Pinpoint the cell where the given text exists, returning its (x, y) midpoint coordinate. 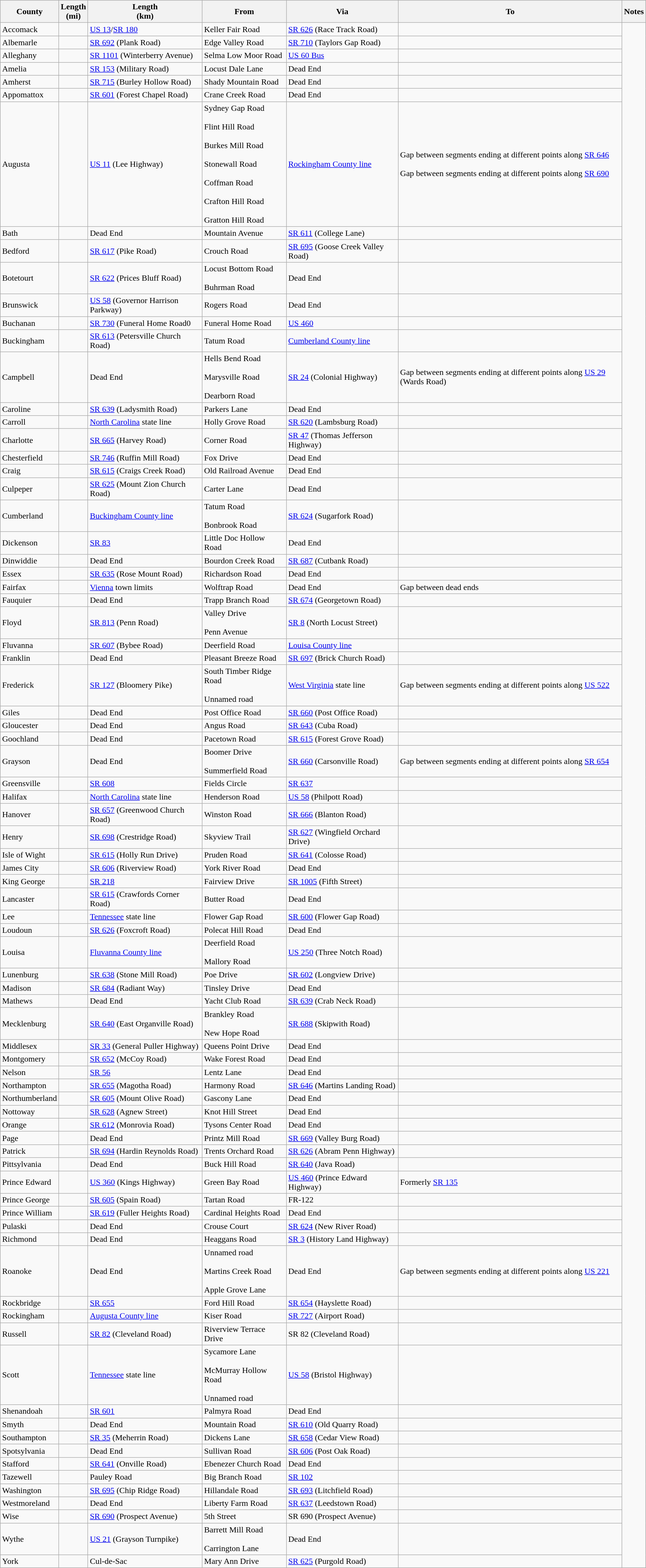
Rockingham County line (342, 164)
Nelson (30, 1072)
Holly Grove Road (244, 422)
Hillandale Road (244, 1490)
SR 127 (Bloomery Pike) (145, 686)
SR 628 (Agnew Street) (145, 1112)
Gap between segments ending at different points along US 29 (Wards Road) (510, 377)
US 250 (Three Notch Road) (342, 952)
Old Railroad Avenue (244, 471)
West Virginia state line (342, 686)
Tinsley Drive (244, 988)
SR 641 (Onville Road) (145, 1464)
SR 715 (Burley Hollow Road) (145, 82)
SR 607 (Bybee Road) (145, 645)
Louisa County line (342, 645)
SR 33 (General Puller Highway) (145, 1046)
SR 83 (145, 543)
SR 600 (Flower Gap Road) (342, 917)
Rockingham (30, 1316)
Length(mi) (73, 12)
Lancaster (30, 899)
SR 56 (145, 1072)
Appomattox (30, 95)
Pleasant Breeze Road (244, 658)
Yacht Club Road (244, 1001)
Sydney Gap RoadFlint Hill RoadBurkes Mill RoadStonewall RoadCoffman RoadCrafton Hill RoadGratton Hill Road (244, 164)
Brankley RoadNew Hope Road (244, 1024)
Carter Lane (244, 489)
York (30, 1561)
SR 606 (Post Oak Road) (342, 1451)
Big Branch Road (244, 1477)
Poe Drive (244, 975)
Deerfield RoadMallory Road (244, 952)
Barrett Mill RoadCarrington Lane (244, 1539)
Tartan Road (244, 1200)
US 58 (Philpott Road) (342, 797)
SR 606 (Riverview Road) (145, 868)
Charlotte (30, 440)
SR 612 (Monrovia Road) (145, 1125)
Bourdon Creek Road (244, 561)
SR 697 (Brick Church Road) (342, 658)
SR 660 (Carsonville Road) (342, 761)
SR 605 (Mount Olive Road) (145, 1098)
SR 615 (Forest Grove Road) (342, 739)
Cul-de-Sac (145, 1561)
SR 665 (Harvey Road) (145, 440)
Orange (30, 1125)
Cumberland County line (342, 341)
Lentz Lane (244, 1072)
Cardinal Heights Road (244, 1213)
Botetourt (30, 278)
Ford Hill Road (244, 1303)
Formerly SR 135 (510, 1182)
Patrick (30, 1151)
Crouse Court (244, 1226)
Butter Road (244, 899)
SR 813 (Penn Road) (145, 622)
Winston Road (244, 815)
SR 687 (Cutbank Road) (342, 561)
Green Bay Road (244, 1182)
SR 674 (Georgetown Road) (342, 600)
SR 655 (145, 1303)
SR 625 (Mount Zion Church Road) (145, 489)
SR 608 (145, 784)
SR 626 (Race Track Road) (342, 29)
Tatum RoadBonbrook Road (244, 516)
SR 605 (Spain Road) (145, 1200)
SR 666 (Blanton Road) (342, 815)
Crane Creek Road (244, 95)
Hells Bend RoadMarysville RoadDearborn Road (244, 377)
SR 624 (Sugarfork Road) (342, 516)
Culpeper (30, 489)
Tysons Center Road (244, 1125)
Halifax (30, 797)
Washington (30, 1490)
SR 727 (Airport Road) (342, 1316)
Carroll (30, 422)
SR 655 (Magotha Road) (145, 1085)
Amelia (30, 69)
Little Doc Hollow Road (244, 543)
Vienna town limits (145, 587)
To (510, 12)
Mecklenburg (30, 1024)
SR 24 (Colonial Highway) (342, 377)
Unnamed roadMartins Creek RoadApple Grove Lane (244, 1271)
Fairview Drive (244, 881)
Gap between segments ending at different points along US 522 (510, 686)
SR 615 (Holly Run Drive) (145, 855)
US 13/SR 180 (145, 29)
Gap between segments ending at different points along US 221 (510, 1271)
Via (342, 12)
US 460 (Prince Edward Highway) (342, 1182)
SR 35 (Meherrin Road) (145, 1438)
Rogers Road (244, 305)
Post Office Road (244, 713)
Pruden Road (244, 855)
South Timber Ridge RoadUnnamed road (244, 686)
James City (30, 868)
Printz Mill Road (244, 1138)
SR 643 (Cuba Road) (342, 726)
Gap between dead ends (510, 587)
Scott (30, 1375)
SR 730 (Funeral Home Road0 (145, 323)
Palmyra Road (244, 1411)
SR 622 (Prices Bluff Road) (145, 278)
Fluvanna County line (145, 952)
Lunenburg (30, 975)
SR 693 (Litchfield Road) (342, 1490)
Gap between segments ending at different points along SR 654 (510, 761)
Floyd (30, 622)
SR 695 (Goose Creek Valley Road) (342, 251)
Wise (30, 1517)
Prince Edward (30, 1182)
Kiser Road (244, 1316)
Liberty Farm Road (244, 1503)
SR 615 (Crawfords Corner Road) (145, 899)
Amherst (30, 82)
Pittsylvania (30, 1164)
Sullivan Road (244, 1451)
Montgomery (30, 1059)
Grayson (30, 761)
SR 617 (Pike Road) (145, 251)
Gloucester (30, 726)
York River Road (244, 868)
Hanover (30, 815)
Trapp Branch Road (244, 600)
SR 610 (Old Quarry Road) (342, 1424)
Cumberland (30, 516)
SR 639 (Crab Neck Road) (342, 1001)
SR 652 (McCoy Road) (145, 1059)
US 11 (Lee Highway) (145, 164)
Stafford (30, 1464)
SR 153 (Military Road) (145, 69)
Fairfax (30, 587)
Henderson Road (244, 797)
County (30, 12)
US 60 Bus (342, 56)
US 58 (Governor Harrison Parkway) (145, 305)
Essex (30, 574)
Deerfield Road (244, 645)
Fluvanna (30, 645)
Loudoun (30, 930)
SR 638 (Stone Mill Road) (145, 975)
SR 639 (Ladysmith Road) (145, 409)
Augusta County line (145, 1316)
Shenandoah (30, 1411)
Mathews (30, 1001)
Middlesex (30, 1046)
Augusta (30, 164)
Mountain Road (244, 1424)
SR 615 (Craigs Creek Road) (145, 471)
US 360 (Kings Highway) (145, 1182)
Funeral Home Road (244, 323)
SR 625 (Purgold Road) (342, 1561)
SR 1101 (Winterberry Avenue) (145, 56)
Richardson Road (244, 574)
Spotsylvania (30, 1451)
SR 102 (342, 1477)
SR 1005 (Fifth Street) (342, 881)
Notes (634, 12)
Keller Fair Road (244, 29)
Ebenezer Church Road (244, 1464)
SR 619 (Fuller Heights Road) (145, 1213)
SR 637 (342, 784)
Gascony Lane (244, 1098)
Nottoway (30, 1112)
Mountain Avenue (244, 233)
Buck Hill Road (244, 1164)
Russell (30, 1334)
SR 47 (Thomas Jefferson Highway) (342, 440)
Fox Drive (244, 458)
SR 620 (Lambsburg Road) (342, 422)
Craig (30, 471)
Caroline (30, 409)
SR 710 (Taylors Gap Road) (342, 42)
Buchanan (30, 323)
SR 641 (Colosse Road) (342, 855)
Bedford (30, 251)
SR 601 (145, 1411)
Locust Dale Lane (244, 69)
SR 637 (Leedstown Road) (342, 1503)
SR 694 (Hardin Reynolds Road) (145, 1151)
Goochland (30, 739)
Tatum Road (244, 341)
SR 627 (Wingfield Orchard Drive) (342, 837)
SR 601 (Forest Chapel Road) (145, 95)
Selma Low Moor Road (244, 56)
Buckingham County line (145, 516)
SR 635 (Rose Mount Road) (145, 574)
Chesterfield (30, 458)
Louisa (30, 952)
SR 3 (History Land Highway) (342, 1239)
Dickens Lane (244, 1438)
Edge Valley Road (244, 42)
Wolftrap Road (244, 587)
Madison (30, 988)
Tazewell (30, 1477)
Locust Bottom RoadBuhrman Road (244, 278)
SR 640 (East Organville Road) (145, 1024)
Valley DrivePenn Avenue (244, 622)
US 21 (Grayson Turnpike) (145, 1539)
Buckingham (30, 341)
SR 626 (Foxcroft Road) (145, 930)
SR 218 (145, 881)
FR-122 (342, 1200)
Dickenson (30, 543)
SR 626 (Abram Penn Highway) (342, 1151)
SR 746 (Ruffin Mill Road) (145, 458)
Richmond (30, 1239)
Roanoke (30, 1271)
SR 669 (Valley Burg Road) (342, 1138)
From (244, 12)
SR 646 (Martins Landing Road) (342, 1085)
Page (30, 1138)
Length(km) (145, 12)
SR 602 (Longview Drive) (342, 975)
Prince William (30, 1213)
SR 658 (Cedar View Road) (342, 1438)
SR 611 (College Lane) (342, 233)
Frederick (30, 686)
King George (30, 881)
SR 657 (Greenwood Church Road) (145, 815)
Angus Road (244, 726)
Dinwiddie (30, 561)
Corner Road (244, 440)
SR 684 (Radiant Way) (145, 988)
Mary Ann Drive (244, 1561)
Lee (30, 917)
SR 640 (Java Road) (342, 1164)
Brunswick (30, 305)
Shady Mountain Road (244, 82)
Fields Circle (244, 784)
US 460 (342, 323)
Rockbridge (30, 1303)
SR 613 (Petersville Church Road) (145, 341)
SR 654 (Hayslette Road) (342, 1303)
Northumberland (30, 1098)
Harmony Road (244, 1085)
Heaggans Road (244, 1239)
Wake Forest Road (244, 1059)
5th Street (244, 1517)
Skyview Trail (244, 837)
Sycamore LaneMcMurray Hollow RoadUnnamed road (244, 1375)
Accomack (30, 29)
Henry (30, 837)
Southampton (30, 1438)
Boomer DriveSummerfield Road (244, 761)
Riverview Terrace Drive (244, 1334)
Crouch Road (244, 251)
SR 8 (North Locust Street) (342, 622)
Isle of Wight (30, 855)
Queens Point Drive (244, 1046)
Trents Orchard Road (244, 1151)
Pulaski (30, 1226)
Franklin (30, 658)
Westmoreland (30, 1503)
US 58 (Bristol Highway) (342, 1375)
Prince George (30, 1200)
SR 688 (Skipwith Road) (342, 1024)
Greensville (30, 784)
SR 698 (Crestridge Road) (145, 837)
Alleghany (30, 56)
Pauley Road (145, 1477)
Gap between segments ending at different points along SR 646Gap between segments ending at different points along SR 690 (510, 164)
Bath (30, 233)
Flower Gap Road (244, 917)
SR 695 (Chip Ridge Road) (145, 1490)
Wythe (30, 1539)
SR 692 (Plank Road) (145, 42)
Parkers Lane (244, 409)
Knot Hill Street (244, 1112)
Albemarle (30, 42)
Polecat Hill Road (244, 930)
Giles (30, 713)
SR 660 (Post Office Road) (342, 713)
Fauquier (30, 600)
Northampton (30, 1085)
Smyth (30, 1424)
Campbell (30, 377)
Pacetown Road (244, 739)
SR 624 (New River Road) (342, 1226)
